Return the [x, y] coordinate for the center point of the cell that contains the specified text.  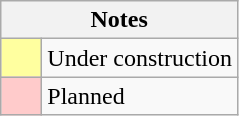
Planned [140, 96]
Under construction [140, 58]
Notes [120, 20]
